Return [x, y] of the center of cell containing provided text 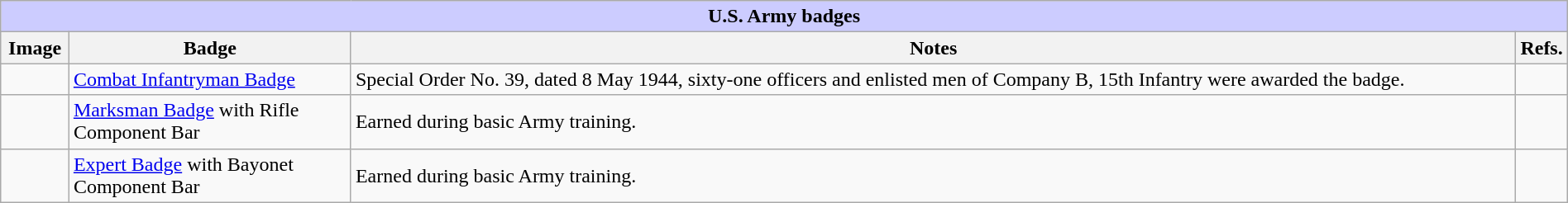
Combat Infantryman Badge [210, 79]
Refs. [1542, 48]
Marksman Badge with Rifle Component Bar [210, 122]
Notes [933, 48]
Expert Badge with Bayonet Component Bar [210, 175]
Badge [210, 48]
U.S. Army badges [784, 17]
Image [35, 48]
Special Order No. 39, dated 8 May 1944, sixty-one officers and enlisted men of Company B, 15th Infantry were awarded the badge. [933, 79]
